Identify which cell holds the provided text, then report its [x, y] central coordinate. 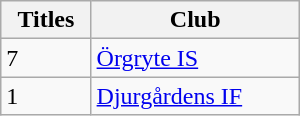
Titles [46, 20]
1 [46, 96]
Djurgårdens IF [195, 96]
Örgryte IS [195, 58]
7 [46, 58]
Club [195, 20]
